Search for the cell housing the specified text and yield its [x, y] center coordinate. 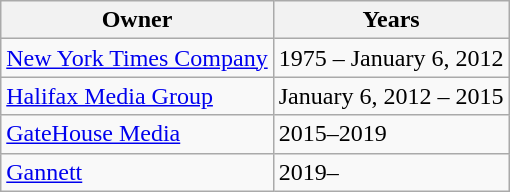
2015–2019 [391, 134]
Owner [137, 20]
New York Times Company [137, 58]
Years [391, 20]
Halifax Media Group [137, 96]
2019– [391, 172]
Gannett [137, 172]
GateHouse Media [137, 134]
January 6, 2012 – 2015 [391, 96]
1975 – January 6, 2012 [391, 58]
